Return [X, Y] of the center of cell containing provided text 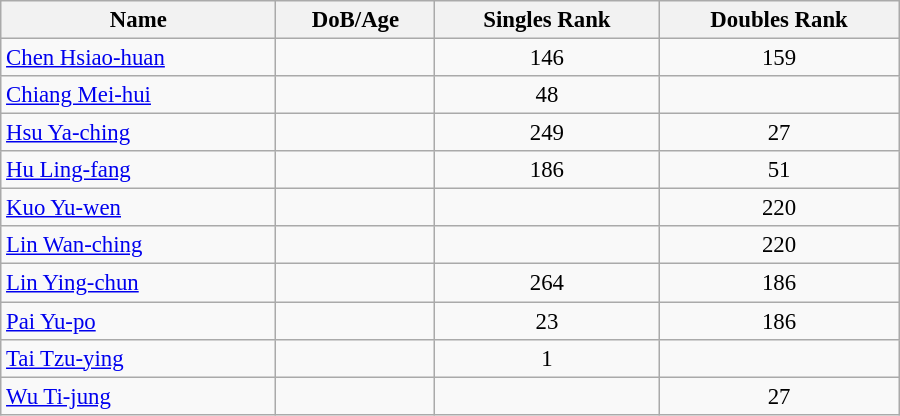
Kuo Yu-wen [138, 208]
159 [779, 58]
23 [547, 321]
Lin Ying-chun [138, 283]
Name [138, 20]
Doubles Rank [779, 20]
51 [779, 170]
Chen Hsiao-huan [138, 58]
Pai Yu-po [138, 321]
1 [547, 358]
146 [547, 58]
Hu Ling-fang [138, 170]
Lin Wan-ching [138, 245]
DoB/Age [356, 20]
Chiang Mei-hui [138, 95]
Wu Ti-jung [138, 396]
249 [547, 133]
48 [547, 95]
Singles Rank [547, 20]
Tai Tzu-ying [138, 358]
264 [547, 283]
Hsu Ya-ching [138, 133]
